Provide the [x, y] coordinate of the cell's center where the given text is located.  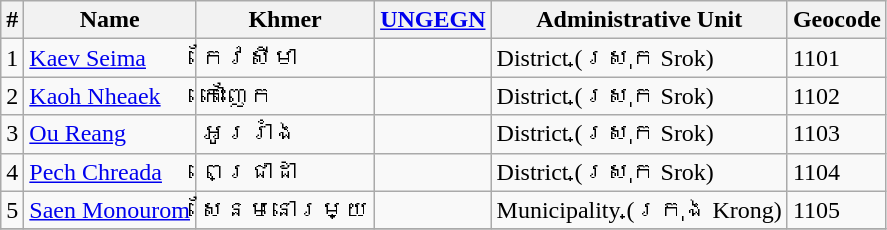
អូររាំង [286, 134]
Kaoh Nheaek [110, 96]
កែវសីមា [286, 58]
2 [12, 96]
Kaev Seima [110, 58]
Administrative Unit [639, 20]
Name [110, 20]
1105 [836, 210]
Pech Chreada [110, 172]
1 [12, 58]
ពេជ្រាដា [286, 172]
កោះញែក [286, 96]
Khmer [286, 20]
Ou Reang [110, 134]
Municipality (ក្រុង Krong) [639, 210]
3 [12, 134]
1104 [836, 172]
1102 [836, 96]
4 [12, 172]
1103 [836, 134]
Geocode [836, 20]
Saen Monourom [110, 210]
UNGEGN [433, 20]
5 [12, 210]
សែនមនោរម្យ [286, 210]
1101 [836, 58]
# [12, 20]
